Search for the cell housing the specified text and yield its [X, Y] center coordinate. 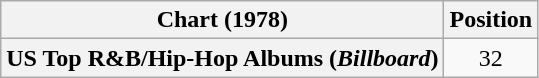
32 [491, 58]
US Top R&B/Hip-Hop Albums (Billboard) [222, 58]
Position [491, 20]
Chart (1978) [222, 20]
